Search for the cell housing the specified text and yield its (x, y) center coordinate. 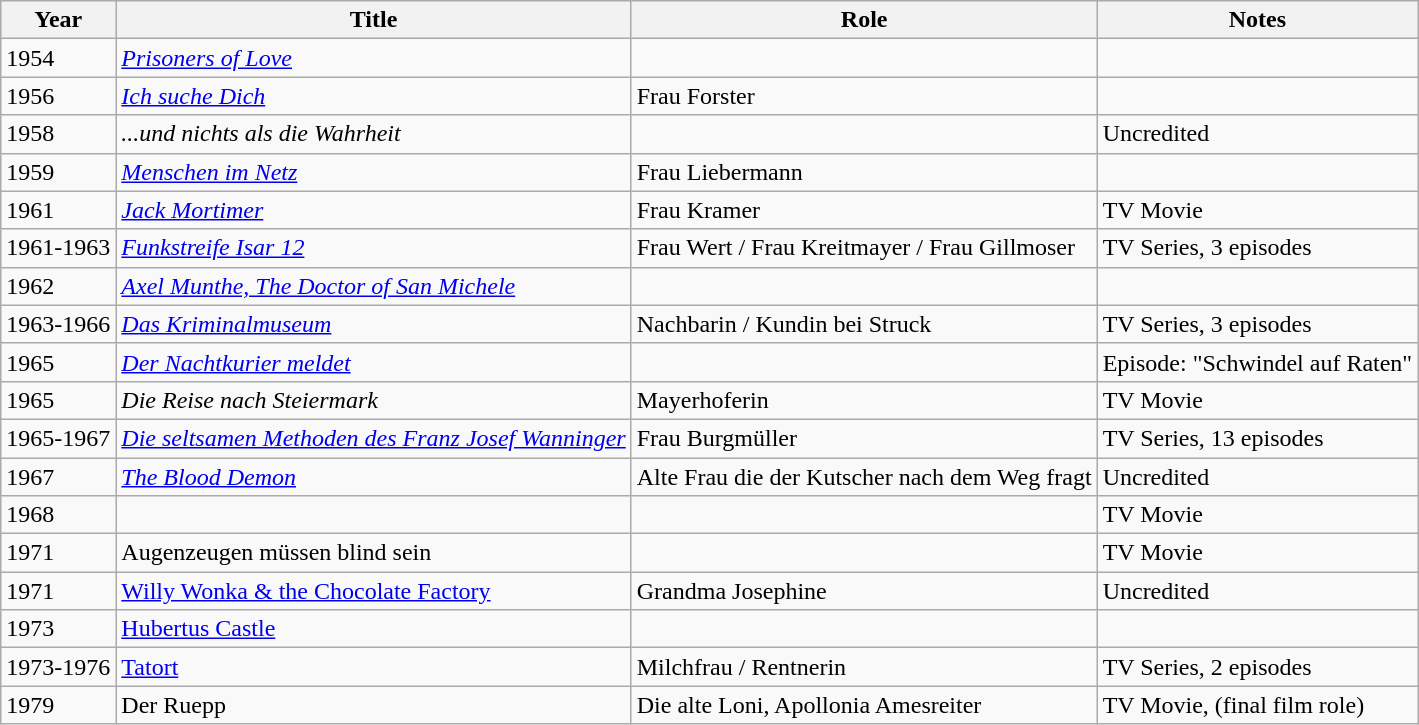
Milchfrau / Rentnerin (864, 667)
Das Kriminalmuseum (374, 324)
1956 (58, 96)
1979 (58, 705)
TV Movie, (final film role) (1258, 705)
Year (58, 20)
Frau Kramer (864, 210)
1958 (58, 134)
Frau Forster (864, 96)
1973 (58, 629)
1961-1963 (58, 248)
Der Nachtkurier meldet (374, 362)
1959 (58, 172)
Alte Frau die der Kutscher nach dem Weg fragt (864, 477)
Grandma Josephine (864, 591)
Notes (1258, 20)
TV Series, 13 episodes (1258, 438)
Episode: "Schwindel auf Raten" (1258, 362)
Die seltsamen Methoden des Franz Josef Wanninger (374, 438)
Frau Liebermann (864, 172)
Hubertus Castle (374, 629)
The Blood Demon (374, 477)
1967 (58, 477)
Nachbarin / Kundin bei Struck (864, 324)
1962 (58, 286)
1961 (58, 210)
Axel Munthe, The Doctor of San Michele (374, 286)
TV Series, 2 episodes (1258, 667)
Ich suche Dich (374, 96)
Tatort (374, 667)
1954 (58, 58)
Augenzeugen müssen blind sein (374, 553)
Mayerhoferin (864, 400)
Title (374, 20)
1965-1967 (58, 438)
Frau Wert / Frau Kreitmayer / Frau Gillmoser (864, 248)
1973-1976 (58, 667)
Willy Wonka & the Chocolate Factory (374, 591)
Menschen im Netz (374, 172)
Jack Mortimer (374, 210)
Frau Burgmüller (864, 438)
Role (864, 20)
1968 (58, 515)
Funkstreife Isar 12 (374, 248)
1963-1966 (58, 324)
Die Reise nach Steiermark (374, 400)
Die alte Loni, Apollonia Amesreiter (864, 705)
Der Ruepp (374, 705)
Prisoners of Love (374, 58)
...und nichts als die Wahrheit (374, 134)
